Output the (X, Y) coordinate of the center of the cell containing the given text.  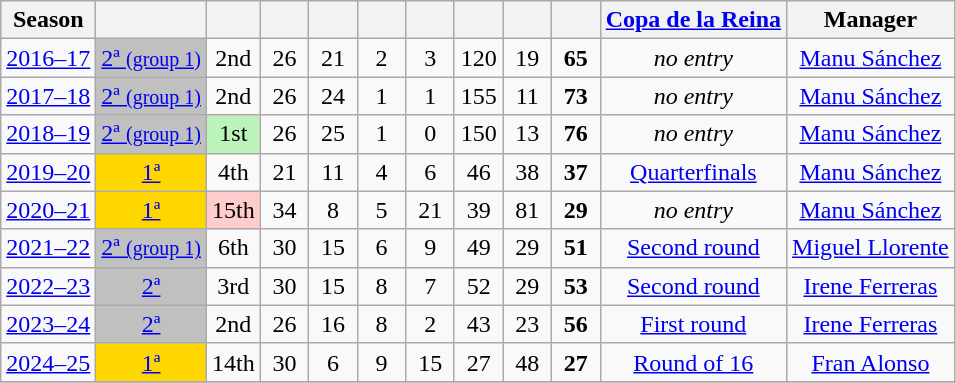
2023–24 (48, 324)
Manager (871, 20)
48 (528, 362)
51 (576, 248)
2021–22 (48, 248)
2019–20 (48, 172)
2017–18 (48, 96)
155 (478, 96)
25 (334, 134)
Fran Alonso (871, 362)
14th (233, 362)
52 (478, 286)
24 (334, 96)
Copa de la Reina (693, 20)
13 (528, 134)
73 (576, 96)
0 (430, 134)
65 (576, 58)
Quarterfinals (693, 172)
16 (334, 324)
6th (233, 248)
1st (233, 134)
38 (528, 172)
120 (478, 58)
2024–25 (48, 362)
3 (430, 58)
19 (528, 58)
5 (382, 210)
15th (233, 210)
Miguel Llorente (871, 248)
37 (576, 172)
Round of 16 (693, 362)
46 (478, 172)
4th (233, 172)
76 (576, 134)
23 (528, 324)
39 (478, 210)
2018–19 (48, 134)
56 (576, 324)
Season (48, 20)
4 (382, 172)
7 (430, 286)
2022–23 (48, 286)
53 (576, 286)
43 (478, 324)
34 (284, 210)
First round (693, 324)
81 (528, 210)
3rd (233, 286)
2016–17 (48, 58)
2020–21 (48, 210)
150 (478, 134)
49 (478, 248)
